Locate the cell with the specified text and output its (x, y) center coordinate. 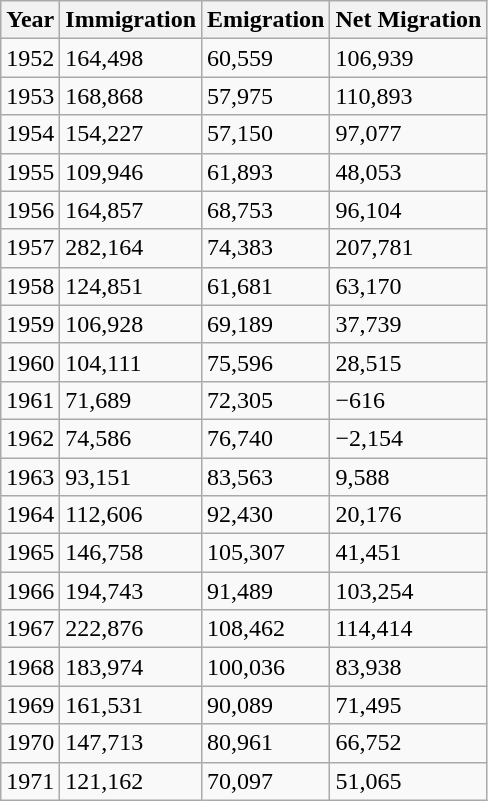
1952 (30, 58)
1953 (30, 96)
20,176 (408, 515)
1963 (30, 477)
Emigration (266, 20)
41,451 (408, 553)
1965 (30, 553)
1959 (30, 324)
1964 (30, 515)
121,162 (131, 781)
1961 (30, 400)
110,893 (408, 96)
168,868 (131, 96)
1957 (30, 248)
282,164 (131, 248)
76,740 (266, 438)
Net Migration (408, 20)
60,559 (266, 58)
161,531 (131, 705)
61,681 (266, 286)
100,036 (266, 667)
222,876 (131, 629)
106,939 (408, 58)
1970 (30, 743)
91,489 (266, 591)
Immigration (131, 20)
48,053 (408, 172)
−616 (408, 400)
164,857 (131, 210)
83,563 (266, 477)
93,151 (131, 477)
96,104 (408, 210)
68,753 (266, 210)
92,430 (266, 515)
72,305 (266, 400)
1966 (30, 591)
80,961 (266, 743)
57,975 (266, 96)
74,383 (266, 248)
154,227 (131, 134)
147,713 (131, 743)
97,077 (408, 134)
66,752 (408, 743)
1956 (30, 210)
61,893 (266, 172)
37,739 (408, 324)
114,414 (408, 629)
83,938 (408, 667)
1967 (30, 629)
71,495 (408, 705)
164,498 (131, 58)
103,254 (408, 591)
146,758 (131, 553)
74,586 (131, 438)
1958 (30, 286)
28,515 (408, 362)
112,606 (131, 515)
1955 (30, 172)
−2,154 (408, 438)
124,851 (131, 286)
207,781 (408, 248)
183,974 (131, 667)
69,189 (266, 324)
104,111 (131, 362)
90,089 (266, 705)
71,689 (131, 400)
1971 (30, 781)
109,946 (131, 172)
108,462 (266, 629)
51,065 (408, 781)
1954 (30, 134)
1960 (30, 362)
9,588 (408, 477)
Year (30, 20)
75,596 (266, 362)
63,170 (408, 286)
105,307 (266, 553)
1962 (30, 438)
1968 (30, 667)
70,097 (266, 781)
57,150 (266, 134)
106,928 (131, 324)
194,743 (131, 591)
1969 (30, 705)
